Return [x, y] of the center of cell containing provided text 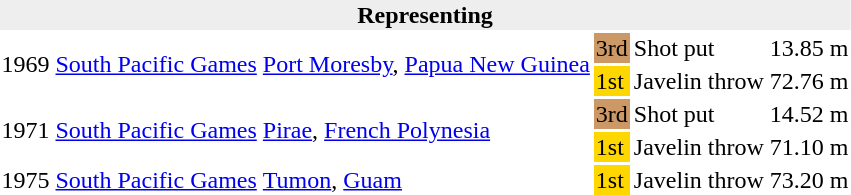
Port Moresby, Papua New Guinea [426, 64]
72.76 m [809, 81]
Tumon, Guam [426, 180]
Pirae, French Polynesia [426, 130]
1975 [26, 180]
1971 [26, 130]
13.85 m [809, 48]
14.52 m [809, 114]
1969 [26, 64]
Representing [425, 15]
73.20 m [809, 180]
71.10 m [809, 147]
